Return (X, Y) of the center of cell containing provided text 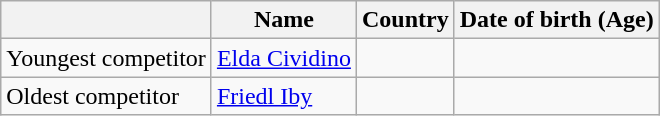
Elda Cividino (284, 58)
Date of birth (Age) (556, 20)
Friedl Iby (284, 96)
Youngest competitor (106, 58)
Country (405, 20)
Oldest competitor (106, 96)
Name (284, 20)
